Return the [X, Y] coordinate for the center point of the cell that contains the specified text.  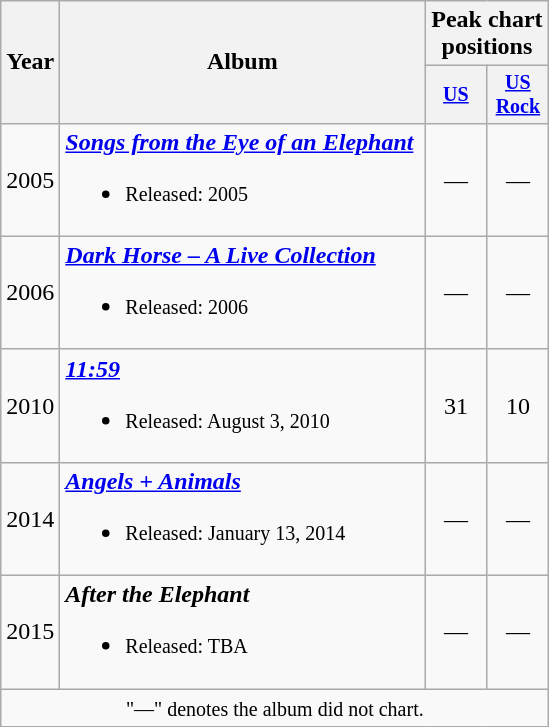
Angels + AnimalsReleased: January 13, 2014 [242, 518]
2006 [30, 292]
2015 [30, 632]
US [456, 94]
"—" denotes the album did not chart. [275, 708]
2014 [30, 518]
Peak chart positions [487, 34]
After the ElephantReleased: TBA [242, 632]
Dark Horse – A Live CollectionReleased: 2006 [242, 292]
10 [518, 406]
11:59Released: August 3, 2010 [242, 406]
Year [30, 62]
2010 [30, 406]
US Rock [518, 94]
Songs from the Eye of an Elephant Released: 2005 [242, 180]
Album [242, 62]
31 [456, 406]
2005 [30, 180]
